Capture the cell that displays the provided text and extract its [x, y] central coordinate. 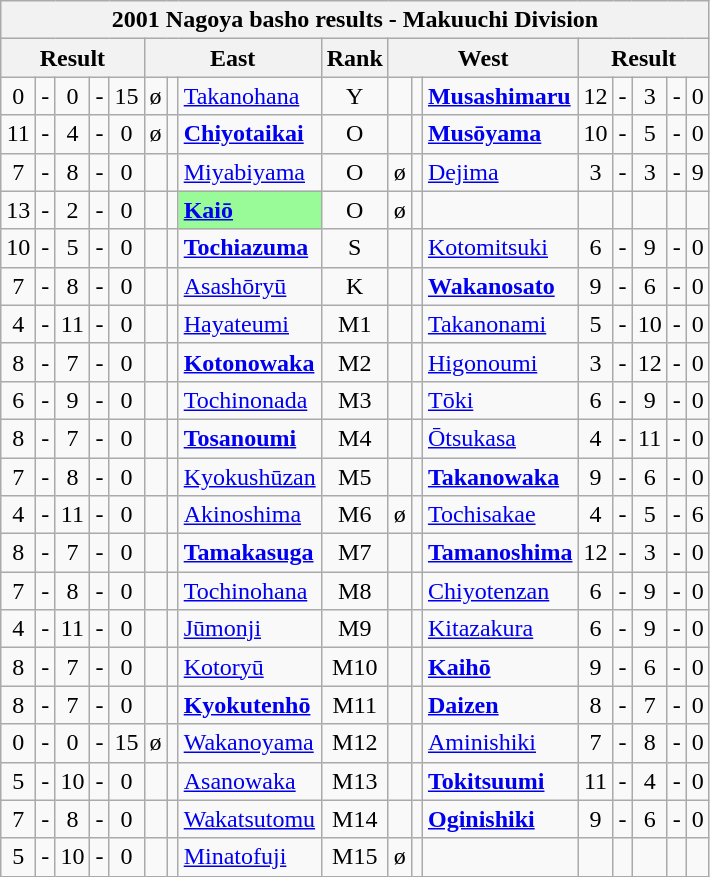
Dejima [500, 172]
M5 [354, 477]
S [354, 248]
Tokitsuumi [500, 781]
M9 [354, 629]
Kotomitsuki [500, 248]
Oginishiki [500, 819]
M4 [354, 438]
M1 [354, 324]
Ōtsukasa [500, 438]
M14 [354, 819]
Kyokushūzan [250, 477]
Tōki [500, 400]
Jūmonji [250, 629]
Kaiō [250, 210]
Kotoryū [250, 667]
M7 [354, 553]
Daizen [500, 705]
Rank [354, 58]
Asashōryū [250, 286]
Kitazakura [500, 629]
Asanowaka [250, 781]
M15 [354, 857]
Tosanoumi [250, 438]
13 [18, 210]
East [232, 58]
Wakanoyama [250, 743]
Akinoshima [250, 515]
West [483, 58]
Kaihō [500, 667]
Tochiazuma [250, 248]
Tamakasuga [250, 553]
M6 [354, 515]
Y [354, 96]
Musashimaru [500, 96]
M2 [354, 362]
Chiyotaikai [250, 134]
M13 [354, 781]
Tochinohana [250, 591]
2 [72, 210]
Aminishiki [500, 743]
M12 [354, 743]
Takanonami [500, 324]
M8 [354, 591]
Tochinonada [250, 400]
Hayateumi [250, 324]
K [354, 286]
Takanohana [250, 96]
2001 Nagoya basho results - Makuuchi Division [356, 20]
Chiyotenzan [500, 591]
Tamanoshima [500, 553]
Miyabiyama [250, 172]
Musōyama [500, 134]
Kotonowaka [250, 362]
Minatofuji [250, 857]
M11 [354, 705]
Higonoumi [500, 362]
M3 [354, 400]
Wakatsutomu [250, 819]
Takanowaka [500, 477]
M10 [354, 667]
Tochisakae [500, 515]
Wakanosato [500, 286]
Kyokutenhō [250, 705]
